Pinpoint the cell where the given text exists, returning its [x, y] midpoint coordinate. 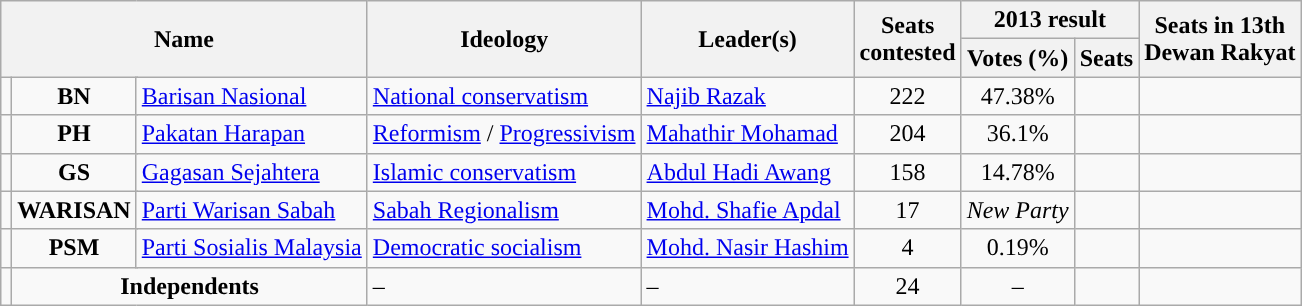
158 [908, 172]
GS [74, 172]
Parti Warisan Sabah [252, 210]
Islamic conservatism [504, 172]
Mohd. Shafie Apdal [748, 210]
Pakatan Harapan [252, 134]
Votes (%) [1018, 58]
Reformism / Progressivism [504, 134]
Parti Sosialis Malaysia [252, 248]
47.38% [1018, 96]
WARISAN [74, 210]
14.78% [1018, 172]
National conservatism [504, 96]
New Party [1018, 210]
17 [908, 210]
Leader(s) [748, 39]
Seatscontested [908, 39]
Najib Razak [748, 96]
204 [908, 134]
Abdul Hadi Awang [748, 172]
4 [908, 248]
Independents [190, 286]
PSM [74, 248]
Seats [1106, 58]
0.19% [1018, 248]
222 [908, 96]
Mahathir Mohamad [748, 134]
Mohd. Nasir Hashim [748, 248]
Gagasan Sejahtera [252, 172]
Name [184, 39]
Democratic socialism [504, 248]
Ideology [504, 39]
Barisan Nasional [252, 96]
2013 result [1050, 20]
Sabah Regionalism [504, 210]
Seats in 13thDewan Rakyat [1220, 39]
24 [908, 286]
36.1% [1018, 134]
PH [74, 134]
BN [74, 96]
